Find where the given text appears and provide that cell's center as (x, y) coordinate. 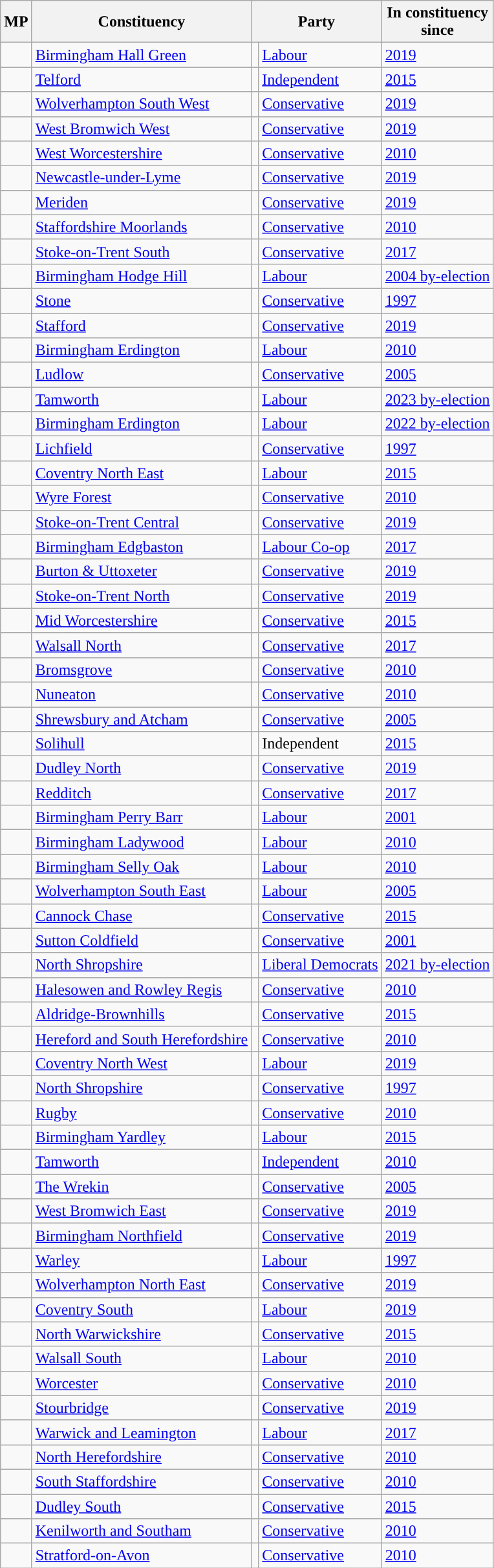
Wyre Forest (142, 498)
2021 by-election (437, 965)
North Warwickshire (142, 1334)
Birmingham Perry Barr (142, 818)
Birmingham Northfield (142, 1236)
West Worcestershire (142, 153)
Stoke-on-Trent South (142, 251)
Wolverhampton North East (142, 1285)
Birmingham Ladywood (142, 842)
Stoke-on-Trent Central (142, 522)
Nuneaton (142, 694)
Telford (142, 79)
Aldridge-Brownhills (142, 1014)
Birmingham Edgbaston (142, 547)
Wolverhampton South East (142, 891)
North Herefordshire (142, 1457)
Cannock Chase (142, 916)
Bromsgrove (142, 670)
Dudley South (142, 1507)
Halesowen and Rowley Regis (142, 990)
Hereford and South Herefordshire (142, 1039)
Sutton Coldfield (142, 940)
Burton & Uttoxeter (142, 571)
Stoke-on-Trent North (142, 596)
Ludlow (142, 375)
Coventry South (142, 1309)
Rugby (142, 1112)
2023 by-election (437, 399)
2022 by-election (437, 424)
Walsall North (142, 645)
Walsall South (142, 1359)
Shrewsbury and Atcham (142, 719)
Birmingham Hodge Hill (142, 276)
Coventry North East (142, 473)
Wolverhampton South West (142, 104)
Birmingham Hall Green (142, 55)
Staffordshire Moorlands (142, 227)
MP (16, 22)
Warley (142, 1260)
West Bromwich East (142, 1211)
Stourbridge (142, 1408)
Stafford (142, 325)
Coventry North West (142, 1063)
Party (317, 22)
Kenilworth and Southam (142, 1531)
Worcester (142, 1383)
Solihull (142, 744)
In constituencysince (437, 22)
Lichfield (142, 449)
Mid Worcestershire (142, 620)
Meriden (142, 202)
West Bromwich West (142, 129)
Stone (142, 301)
Birmingham Yardley (142, 1138)
2004 by-election (437, 276)
Birmingham Selly Oak (142, 867)
Dudley North (142, 768)
Newcastle-under-Lyme (142, 178)
Redditch (142, 793)
Constituency (142, 22)
Stratford-on-Avon (142, 1556)
Labour Co-op (320, 547)
South Staffordshire (142, 1481)
Liberal Democrats (320, 965)
The Wrekin (142, 1187)
Warwick and Leamington (142, 1432)
